Capture the cell that displays the provided text and extract its [X, Y] central coordinate. 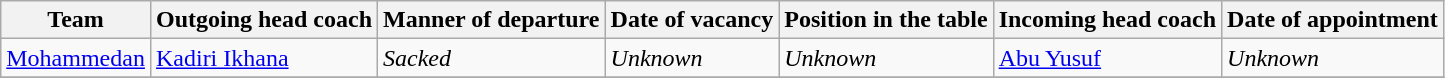
Mohammedan [76, 58]
Position in the table [886, 20]
Team [76, 20]
Date of vacancy [692, 20]
Sacked [492, 58]
Manner of departure [492, 20]
Kadiri Ikhana [264, 58]
Incoming head coach [1107, 20]
Abu Yusuf [1107, 58]
Outgoing head coach [264, 20]
Date of appointment [1333, 20]
